Determine the (X, Y) coordinate at the center of the cell enclosing the given text.  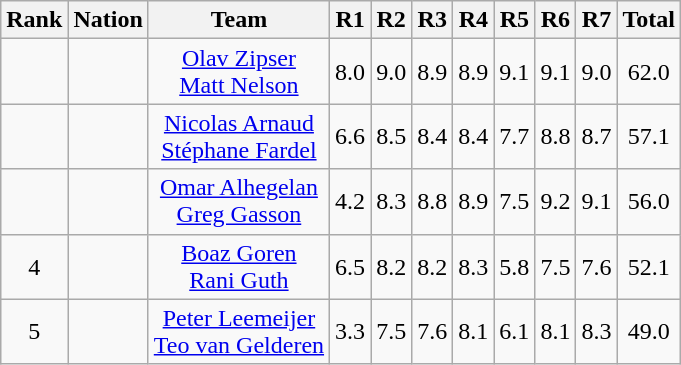
Omar AlhegelanGreg Gasson (238, 202)
Nicolas ArnaudStéphane Fardel (238, 136)
R1 (350, 20)
Rank (34, 20)
8.7 (596, 136)
7.7 (514, 136)
6.6 (350, 136)
R7 (596, 20)
52.1 (649, 266)
4 (34, 266)
62.0 (649, 72)
Nation (108, 20)
R3 (432, 20)
Boaz GorenRani Guth (238, 266)
49.0 (649, 332)
8.5 (392, 136)
Team (238, 20)
Olav ZipserMatt Nelson (238, 72)
R2 (392, 20)
6.1 (514, 332)
R5 (514, 20)
4.2 (350, 202)
8.0 (350, 72)
5.8 (514, 266)
R4 (474, 20)
3.3 (350, 332)
9.2 (556, 202)
57.1 (649, 136)
Total (649, 20)
6.5 (350, 266)
5 (34, 332)
R6 (556, 20)
Peter LeemeijerTeo van Gelderen (238, 332)
56.0 (649, 202)
